Locate the cell with the specified text and output its [X, Y] center coordinate. 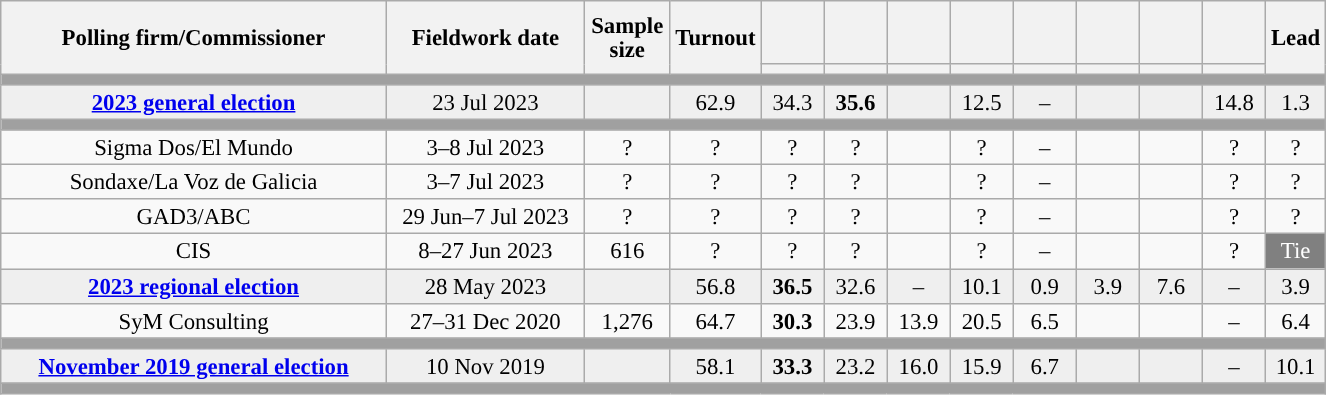
2023 regional election [194, 286]
64.7 [716, 320]
2023 general election [194, 102]
1,276 [627, 320]
35.6 [856, 102]
56.8 [716, 286]
13.9 [918, 320]
20.5 [982, 320]
Fieldwork date [485, 38]
0.9 [1044, 286]
23.9 [856, 320]
616 [627, 252]
6.7 [1044, 366]
33.3 [792, 366]
15.9 [982, 366]
28 May 2023 [485, 286]
12.5 [982, 102]
8–27 Jun 2023 [485, 252]
29 Jun–7 Jul 2023 [485, 218]
62.9 [716, 102]
SyM Consulting [194, 320]
3–8 Jul 2023 [485, 148]
November 2019 general election [194, 366]
6.4 [1296, 320]
Lead [1296, 38]
14.8 [1234, 102]
1.3 [1296, 102]
58.1 [716, 366]
Sigma Dos/El Mundo [194, 148]
27–31 Dec 2020 [485, 320]
Turnout [716, 38]
16.0 [918, 366]
10 Nov 2019 [485, 366]
32.6 [856, 286]
Tie [1296, 252]
3–7 Jul 2023 [485, 182]
Polling firm/Commissioner [194, 38]
Sample size [627, 38]
23.2 [856, 366]
36.5 [792, 286]
GAD3/ABC [194, 218]
34.3 [792, 102]
30.3 [792, 320]
7.6 [1170, 286]
23 Jul 2023 [485, 102]
CIS [194, 252]
Sondaxe/La Voz de Galicia [194, 182]
6.5 [1044, 320]
